Identify which cell holds the provided text, then report its [x, y] central coordinate. 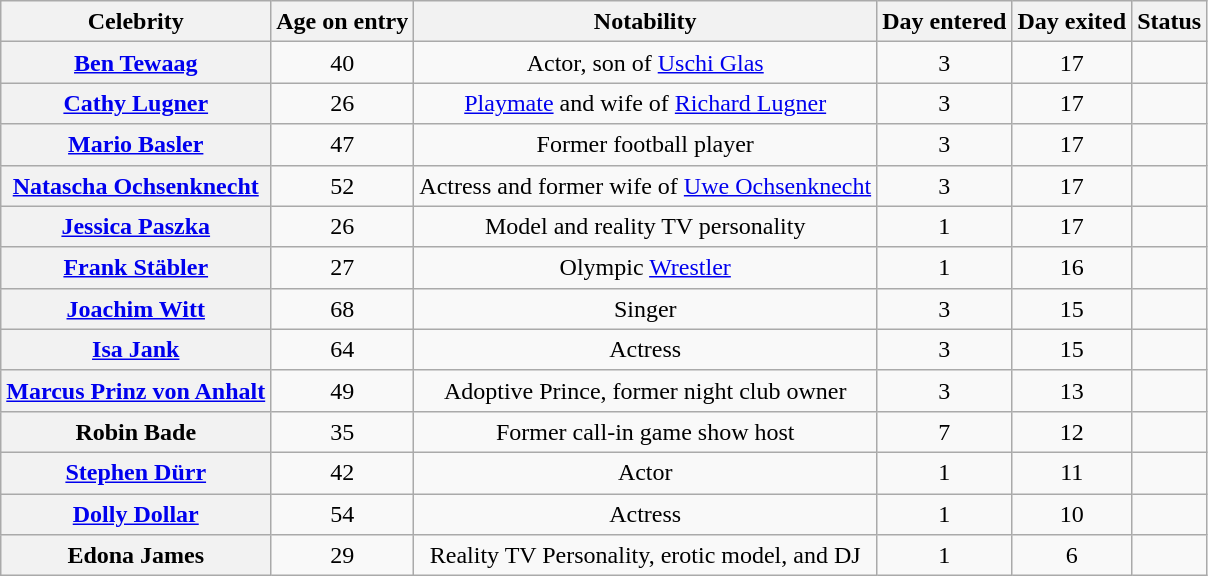
Mario Basler [136, 144]
Day entered [944, 22]
10 [1072, 514]
Former call-in game show host [646, 432]
68 [342, 308]
64 [342, 350]
Natascha Ochsenknecht [136, 186]
12 [1072, 432]
Jessica Paszka [136, 226]
Frank Stäbler [136, 268]
Model and reality TV personality [646, 226]
40 [342, 62]
52 [342, 186]
Notability [646, 22]
16 [1072, 268]
Singer [646, 308]
Olympic Wrestler [646, 268]
42 [342, 472]
47 [342, 144]
6 [1072, 556]
49 [342, 390]
Marcus Prinz von Anhalt [136, 390]
35 [342, 432]
Dolly Dollar [136, 514]
Reality TV Personality, erotic model, and DJ [646, 556]
27 [342, 268]
Edona James [136, 556]
Cathy Lugner [136, 104]
Actress and former wife of Uwe Ochsenknecht [646, 186]
Day exited [1072, 22]
Joachim Witt [136, 308]
54 [342, 514]
11 [1072, 472]
Adoptive Prince, former night club owner [646, 390]
29 [342, 556]
13 [1072, 390]
Isa Jank [136, 350]
Celebrity [136, 22]
7 [944, 432]
Robin Bade [136, 432]
Stephen Dürr [136, 472]
Ben Tewaag [136, 62]
Actor [646, 472]
Actor, son of Uschi Glas [646, 62]
Age on entry [342, 22]
Status [1170, 22]
Playmate and wife of Richard Lugner [646, 104]
Former football player [646, 144]
